Identify which cell holds the provided text, then report its [X, Y] central coordinate. 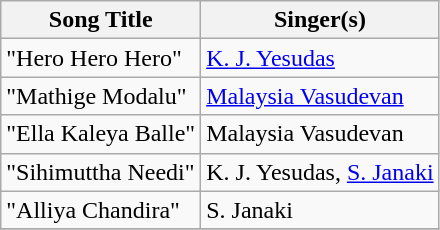
"Alliya Chandira" [101, 210]
Singer(s) [320, 20]
"Ella Kaleya Balle" [101, 134]
K. J. Yesudas, S. Janaki [320, 172]
"Mathige Modalu" [101, 96]
K. J. Yesudas [320, 58]
S. Janaki [320, 210]
"Hero Hero Hero" [101, 58]
"Sihimuttha Needi" [101, 172]
Song Title [101, 20]
